Locate the cell with the specified text and output its [X, Y] center coordinate. 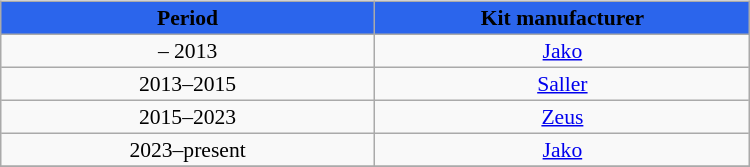
2023–present [188, 150]
Kit manufacturer [562, 18]
Saller [562, 84]
2013–2015 [188, 84]
Zeus [562, 116]
– 2013 [188, 50]
Period [188, 18]
2015–2023 [188, 116]
